Detect which cell encompasses the target text, then output its [x, y] center coordinate. 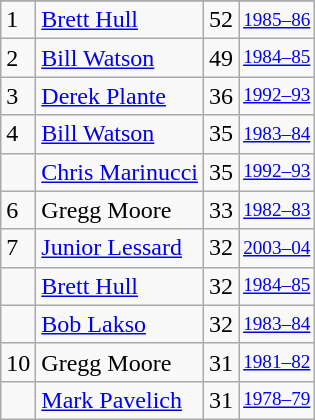
33 [222, 210]
Derek Plante [120, 96]
Junior Lessard [120, 248]
Bob Lakso [120, 324]
Chris Marinucci [120, 172]
6 [18, 210]
Mark Pavelich [120, 400]
52 [222, 20]
3 [18, 96]
2 [18, 58]
49 [222, 58]
36 [222, 96]
10 [18, 362]
7 [18, 248]
1978–79 [277, 400]
1 [18, 20]
1985–86 [277, 20]
4 [18, 134]
2003–04 [277, 248]
1982–83 [277, 210]
1981–82 [277, 362]
